From the cell containing the given text, extract its center point as [x, y] coordinate. 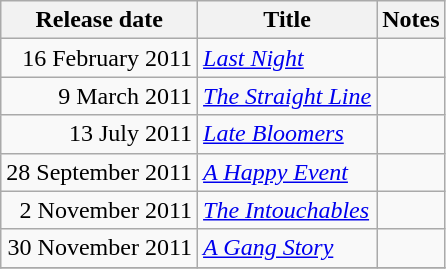
Last Night [288, 58]
The Straight Line [288, 96]
A Happy Event [288, 172]
2 November 2011 [100, 210]
9 March 2011 [100, 96]
The Intouchables [288, 210]
Release date [100, 20]
30 November 2011 [100, 248]
13 July 2011 [100, 134]
Notes [411, 20]
16 February 2011 [100, 58]
Title [288, 20]
28 September 2011 [100, 172]
Late Bloomers [288, 134]
A Gang Story [288, 248]
